Search for the cell housing the specified text and yield its (x, y) center coordinate. 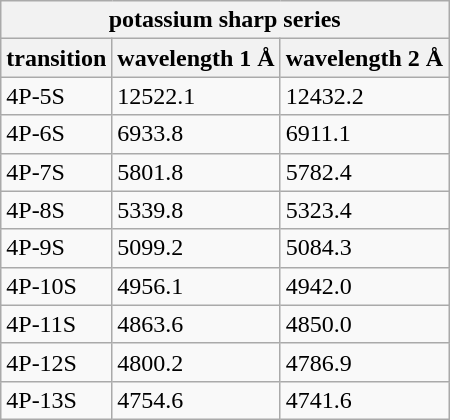
transition (56, 58)
4P-9S (56, 248)
4800.2 (196, 362)
12522.1 (196, 96)
4786.9 (364, 362)
potassium sharp series (225, 20)
5084.3 (364, 248)
4P-13S (56, 400)
6911.1 (364, 134)
4754.6 (196, 400)
4942.0 (364, 286)
5782.4 (364, 172)
4741.6 (364, 400)
4956.1 (196, 286)
4P-12S (56, 362)
4P-11S (56, 324)
4P-8S (56, 210)
4P-6S (56, 134)
wavelength 2 Å (364, 58)
4P-7S (56, 172)
12432.2 (364, 96)
5323.4 (364, 210)
5801.8 (196, 172)
4863.6 (196, 324)
4P-5S (56, 96)
5339.8 (196, 210)
6933.8 (196, 134)
wavelength 1 Å (196, 58)
4P-10S (56, 286)
5099.2 (196, 248)
4850.0 (364, 324)
